Pinpoint the cell where the given text exists, returning its [x, y] midpoint coordinate. 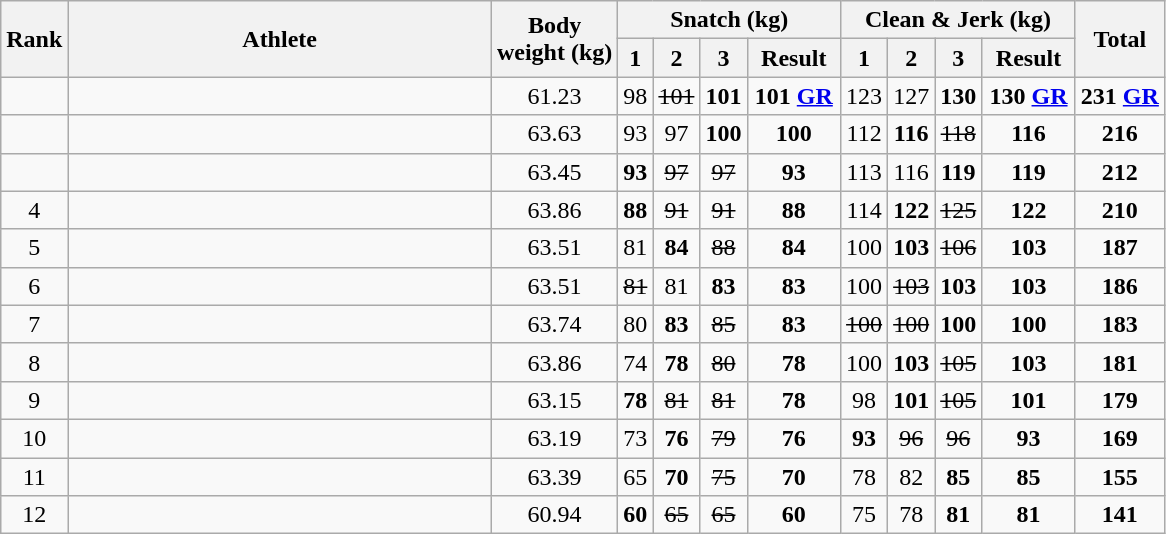
183 [1120, 324]
Clean & Jerk (kg) [958, 20]
6 [34, 286]
141 [1120, 515]
Athlete [280, 39]
73 [636, 438]
130 GR [1029, 96]
82 [912, 477]
60.94 [554, 515]
187 [1120, 248]
9 [34, 400]
125 [958, 210]
10 [34, 438]
212 [1120, 172]
74 [636, 362]
63.39 [554, 477]
210 [1120, 210]
113 [864, 172]
5 [34, 248]
130 [958, 96]
106 [958, 248]
186 [1120, 286]
169 [1120, 438]
63.63 [554, 134]
Bodyweight (kg) [554, 39]
4 [34, 210]
79 [724, 438]
63.74 [554, 324]
63.15 [554, 400]
8 [34, 362]
Rank [34, 39]
Total [1120, 39]
61.23 [554, 96]
123 [864, 96]
216 [1120, 134]
155 [1120, 477]
179 [1120, 400]
118 [958, 134]
127 [912, 96]
7 [34, 324]
101 GR [794, 96]
12 [34, 515]
63.19 [554, 438]
63.45 [554, 172]
231 GR [1120, 96]
Snatch (kg) [730, 20]
11 [34, 477]
112 [864, 134]
181 [1120, 362]
114 [864, 210]
